Find where the given text appears and provide that cell's center as [X, Y] coordinate. 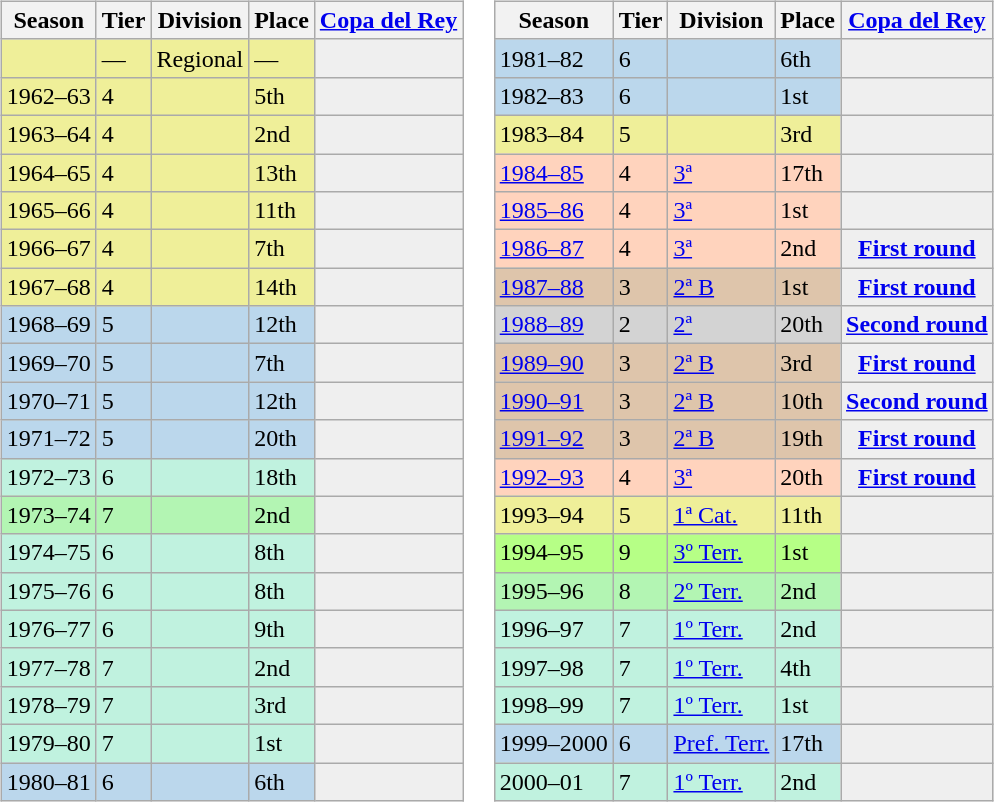
1999–2000 [554, 743]
4th [808, 667]
10th [808, 401]
3º Terr. [722, 553]
1975–76 [48, 591]
1989–90 [554, 363]
1963–64 [48, 134]
2º Terr. [722, 591]
1982–83 [554, 96]
1995–96 [554, 591]
19th [808, 439]
1966–67 [48, 249]
2ª [722, 325]
1969–70 [48, 363]
1990–91 [554, 401]
1993–94 [554, 515]
1976–77 [48, 629]
2 [640, 325]
1977–78 [48, 667]
1964–65 [48, 173]
Pref. Terr. [722, 743]
5th [282, 96]
8 [640, 591]
1972–73 [48, 477]
1986–87 [554, 249]
Regional [200, 58]
2000–01 [554, 781]
1998–99 [554, 705]
1985–86 [554, 211]
1996–97 [554, 629]
9 [640, 553]
1973–74 [48, 515]
1ª Cat. [722, 515]
1997–98 [554, 667]
1974–75 [48, 553]
1971–72 [48, 439]
1979–80 [48, 743]
1992–93 [554, 477]
13th [282, 173]
1965–66 [48, 211]
1983–84 [554, 134]
1980–81 [48, 781]
9th [282, 629]
1962–63 [48, 96]
1970–71 [48, 401]
1988–89 [554, 325]
1987–88 [554, 287]
1968–69 [48, 325]
18th [282, 477]
1991–92 [554, 439]
14th [282, 287]
1984–85 [554, 173]
1981–82 [554, 58]
1994–95 [554, 553]
1967–68 [48, 287]
1978–79 [48, 705]
